Find where the given text appears and provide that cell's center as (X, Y) coordinate. 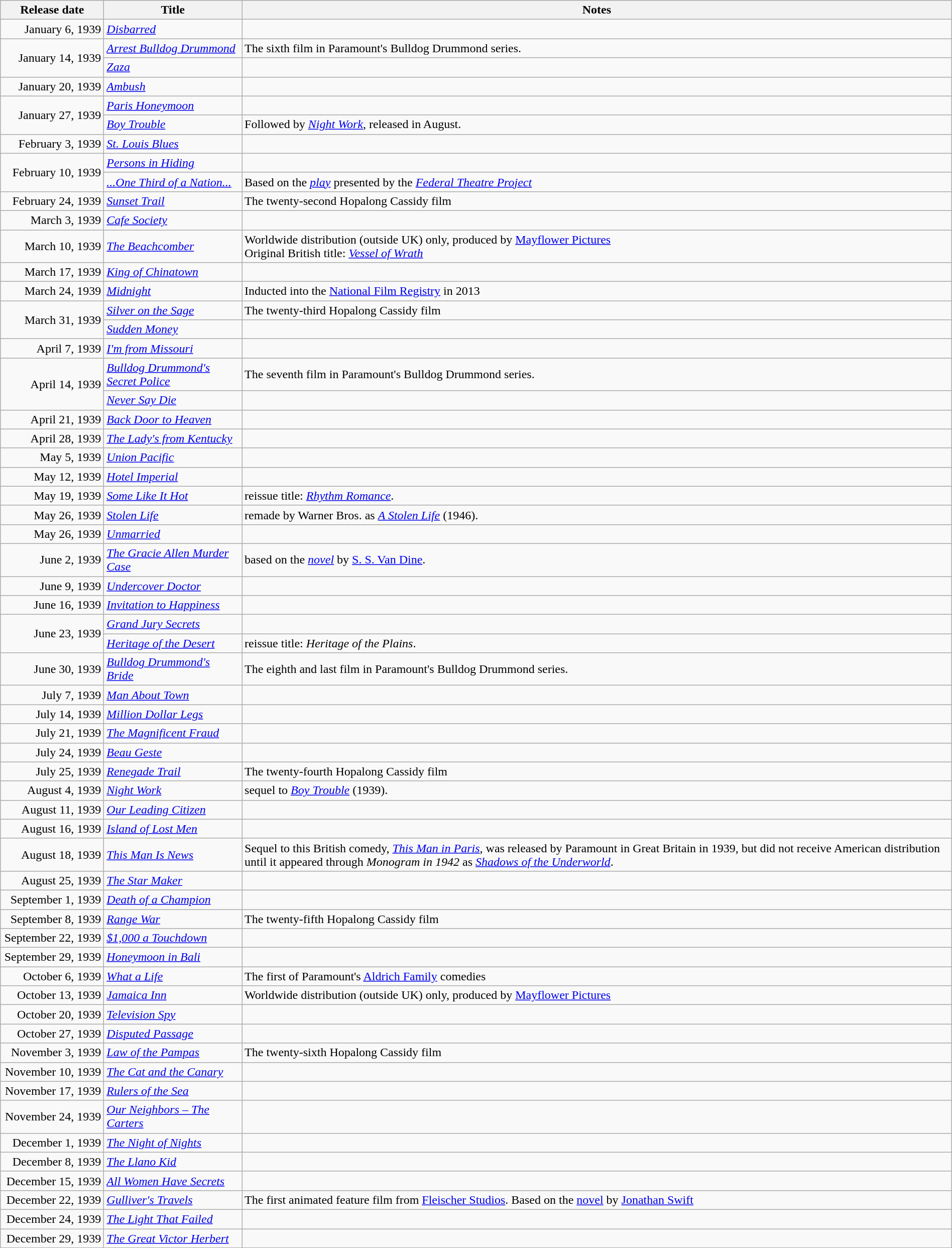
June 30, 1939 (52, 669)
Night Work (173, 790)
March 31, 1939 (52, 320)
Honeymoon in Bali (173, 957)
Followed by Night Work, released in August. (597, 125)
The twenty-fourth Hopalong Cassidy film (597, 771)
May 19, 1939 (52, 496)
Union Pacific (173, 458)
Million Dollar Legs (173, 714)
Notes (597, 10)
Silver on the Sage (173, 310)
The Cat and the Canary (173, 1072)
January 20, 1939 (52, 86)
Invitation to Happiness (173, 605)
July 14, 1939 (52, 714)
August 16, 1939 (52, 829)
June 16, 1939 (52, 605)
January 27, 1939 (52, 115)
King of Chinatown (173, 272)
Inducted into the National Film Registry in 2013 (597, 291)
September 29, 1939 (52, 957)
Death of a Champion (173, 899)
Beau Geste (173, 752)
The Lady's from Kentucky (173, 438)
February 24, 1939 (52, 201)
Heritage of the Desert (173, 643)
December 15, 1939 (52, 1181)
Disbarred (173, 29)
reissue title: Rhythm Romance. (597, 496)
Stolen Life (173, 515)
The seventh film in Paramount's Bulldog Drummond series. (597, 375)
July 25, 1939 (52, 771)
October 13, 1939 (52, 995)
November 10, 1939 (52, 1072)
July 7, 1939 (52, 695)
Back Door to Heaven (173, 419)
The Magnificent Fraud (173, 733)
The Beachcomber (173, 246)
reissue title: Heritage of the Plains. (597, 643)
The first animated feature film from Fleischer Studios. Based on the novel by Jonathan Swift (597, 1200)
Range War (173, 919)
Release date (52, 10)
September 22, 1939 (52, 938)
March 24, 1939 (52, 291)
Paris Honeymoon (173, 105)
December 29, 1939 (52, 1238)
April 7, 1939 (52, 349)
Based on the play presented by the Federal Theatre Project (597, 182)
August 25, 1939 (52, 880)
March 3, 1939 (52, 220)
April 14, 1939 (52, 384)
The Light That Failed (173, 1219)
Sudden Money (173, 329)
June 9, 1939 (52, 586)
The twenty-third Hopalong Cassidy film (597, 310)
Bulldog Drummond's Bride (173, 669)
Arrest Bulldog Drummond (173, 48)
August 11, 1939 (52, 810)
I'm from Missouri (173, 349)
The Star Maker (173, 880)
May 5, 1939 (52, 458)
Our Neighbors – The Carters (173, 1117)
February 3, 1939 (52, 144)
Island of Lost Men (173, 829)
October 6, 1939 (52, 976)
April 21, 1939 (52, 419)
Rulers of the Sea (173, 1091)
The Llano Kid (173, 1162)
The Great Victor Herbert (173, 1238)
Jamaica Inn (173, 995)
Television Spy (173, 1014)
Worldwide distribution (outside UK) only, produced by Mayflower PicturesOriginal British title: Vessel of Wrath (597, 246)
Disputed Passage (173, 1034)
The first of Paramount's Aldrich Family comedies (597, 976)
Cafe Society (173, 220)
Sunset Trail (173, 201)
The twenty-sixth Hopalong Cassidy film (597, 1053)
What a Life (173, 976)
January 14, 1939 (52, 58)
The Night of Nights (173, 1143)
Our Leading Citizen (173, 810)
March 10, 1939 (52, 246)
Gulliver's Travels (173, 1200)
This Man Is News (173, 855)
The Gracie Allen Murder Case (173, 559)
All Women Have Secrets (173, 1181)
Grand Jury Secrets (173, 624)
Persons in Hiding (173, 163)
April 28, 1939 (52, 438)
August 18, 1939 (52, 855)
November 17, 1939 (52, 1091)
...One Third of a Nation... (173, 182)
January 6, 1939 (52, 29)
July 21, 1939 (52, 733)
Boy Trouble (173, 125)
Title (173, 10)
October 27, 1939 (52, 1034)
Zaza (173, 67)
Hotel Imperial (173, 477)
December 22, 1939 (52, 1200)
The twenty-fifth Hopalong Cassidy film (597, 919)
Undercover Doctor (173, 586)
September 1, 1939 (52, 899)
July 24, 1939 (52, 752)
August 4, 1939 (52, 790)
Worldwide distribution (outside UK) only, produced by Mayflower Pictures (597, 995)
The twenty-second Hopalong Cassidy film (597, 201)
June 2, 1939 (52, 559)
November 24, 1939 (52, 1117)
March 17, 1939 (52, 272)
September 8, 1939 (52, 919)
Some Like It Hot (173, 496)
December 1, 1939 (52, 1143)
remade by Warner Bros. as A Stolen Life (1946). (597, 515)
Bulldog Drummond's Secret Police (173, 375)
The sixth film in Paramount's Bulldog Drummond series. (597, 48)
Midnight (173, 291)
based on the novel by S. S. Van Dine. (597, 559)
$1,000 a Touchdown (173, 938)
February 10, 1939 (52, 172)
St. Louis Blues (173, 144)
November 3, 1939 (52, 1053)
May 12, 1939 (52, 477)
Unmarried (173, 534)
Law of the Pampas (173, 1053)
sequel to Boy Trouble (1939). (597, 790)
Renegade Trail (173, 771)
October 20, 1939 (52, 1014)
December 8, 1939 (52, 1162)
Ambush (173, 86)
The eighth and last film in Paramount's Bulldog Drummond series. (597, 669)
Never Say Die (173, 400)
Man About Town (173, 695)
June 23, 1939 (52, 634)
December 24, 1939 (52, 1219)
